Scan for the cell matching the given text and deliver its (x, y) coordinate at center. 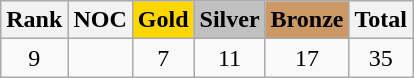
Total (381, 20)
Silver (230, 20)
7 (163, 58)
Rank (34, 20)
Bronze (307, 20)
Gold (163, 20)
17 (307, 58)
NOC (100, 20)
9 (34, 58)
11 (230, 58)
35 (381, 58)
